Determine the [X, Y] coordinate at the center of the cell enclosing the given text.  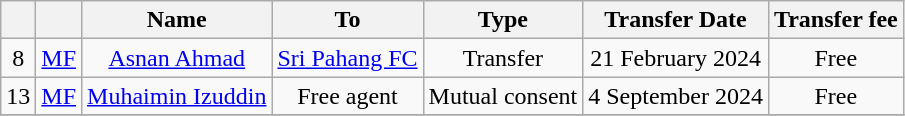
To [348, 20]
Muhaimin Izuddin [177, 96]
Transfer fee [836, 20]
Type [503, 20]
13 [18, 96]
Transfer [503, 58]
8 [18, 58]
Asnan Ahmad [177, 58]
Transfer Date [676, 20]
4 September 2024 [676, 96]
Free agent [348, 96]
21 February 2024 [676, 58]
Name [177, 20]
Mutual consent [503, 96]
Sri Pahang FC [348, 58]
